Identify which cell holds the provided text, then report its (x, y) central coordinate. 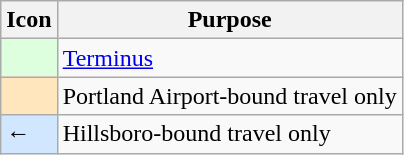
Portland Airport-bound travel only (230, 96)
Terminus (230, 58)
Hillsboro-bound travel only (230, 134)
Icon (29, 20)
Purpose (230, 20)
← (29, 134)
